Locate the cell with the specified text and output its (X, Y) center coordinate. 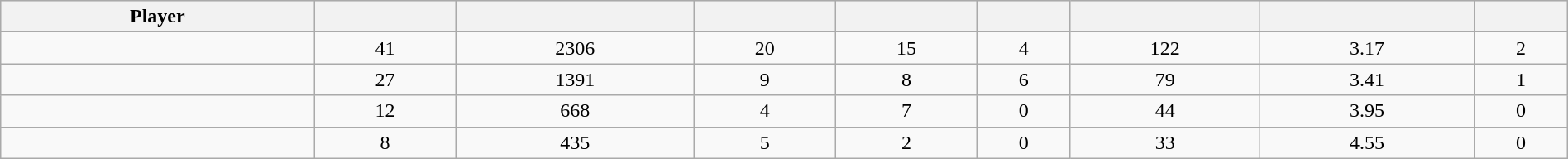
668 (575, 111)
20 (764, 48)
3.41 (1368, 79)
1391 (575, 79)
1 (1522, 79)
33 (1165, 142)
27 (385, 79)
435 (575, 142)
2306 (575, 48)
Player (157, 17)
44 (1165, 111)
3.95 (1368, 111)
15 (906, 48)
41 (385, 48)
3.17 (1368, 48)
5 (764, 142)
4.55 (1368, 142)
7 (906, 111)
9 (764, 79)
12 (385, 111)
122 (1165, 48)
6 (1024, 79)
79 (1165, 79)
